Determine the [x, y] coordinate at the center of the cell enclosing the given text.  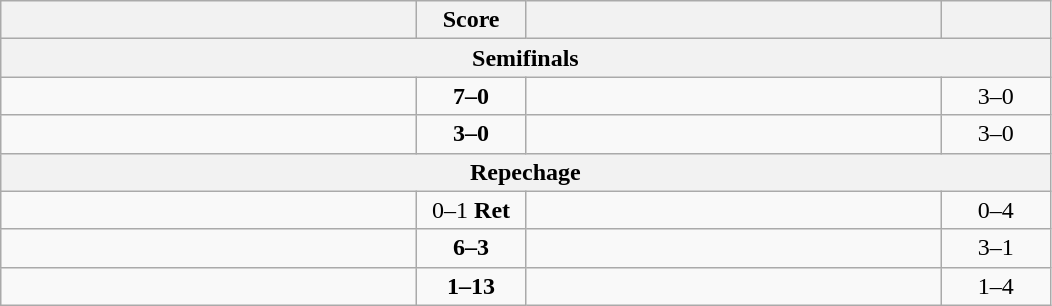
0–4 [996, 210]
Semifinals [526, 58]
6–3 [472, 248]
1–13 [472, 286]
Score [472, 20]
0–1 Ret [472, 210]
3–1 [996, 248]
7–0 [472, 96]
1–4 [996, 286]
Repechage [526, 172]
